Determine the [x, y] coordinate at the center of the cell enclosing the given text.  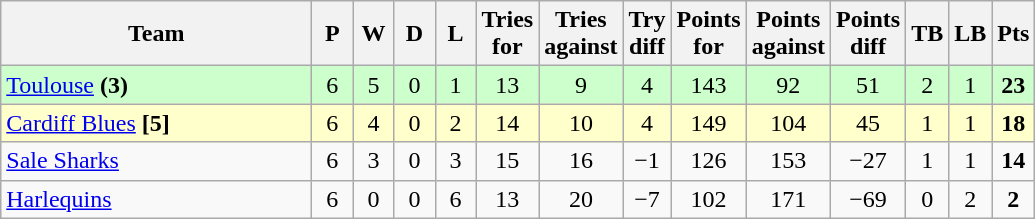
Toulouse (3) [156, 85]
23 [1014, 85]
−1 [647, 161]
171 [788, 199]
D [414, 34]
153 [788, 161]
18 [1014, 123]
W [374, 34]
9 [581, 85]
Team [156, 34]
143 [708, 85]
−7 [647, 199]
51 [868, 85]
104 [788, 123]
Pts [1014, 34]
TB [928, 34]
P [332, 34]
10 [581, 123]
102 [708, 199]
15 [508, 161]
L [456, 34]
Tries for [508, 34]
Try diff [647, 34]
126 [708, 161]
Points for [708, 34]
5 [374, 85]
16 [581, 161]
92 [788, 85]
Points against [788, 34]
Sale Sharks [156, 161]
Points diff [868, 34]
Harlequins [156, 199]
Tries against [581, 34]
45 [868, 123]
20 [581, 199]
−69 [868, 199]
149 [708, 123]
Cardiff Blues [5] [156, 123]
−27 [868, 161]
LB [970, 34]
